Provide the [X, Y] coordinate of the cell's center where the given text is located.  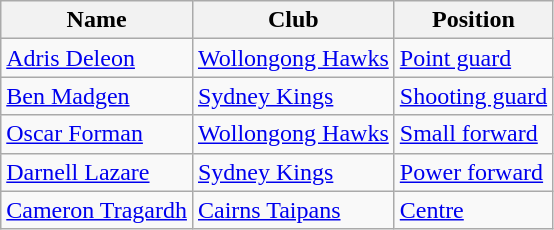
Cameron Tragardh [97, 210]
Power forward [473, 172]
Adris Deleon [97, 58]
Cairns Taipans [293, 210]
Oscar Forman [97, 134]
Small forward [473, 134]
Shooting guard [473, 96]
Name [97, 20]
Centre [473, 210]
Point guard [473, 58]
Position [473, 20]
Club [293, 20]
Ben Madgen [97, 96]
Darnell Lazare [97, 172]
